Capture the cell that displays the provided text and extract its [X, Y] central coordinate. 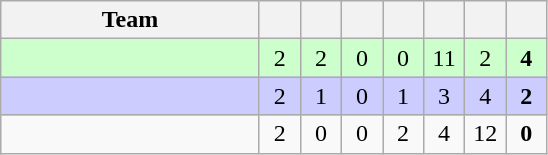
Team [130, 20]
11 [444, 58]
3 [444, 96]
12 [486, 134]
